For the text-containing cell, return its midpoint in (X, Y) coordinate format. 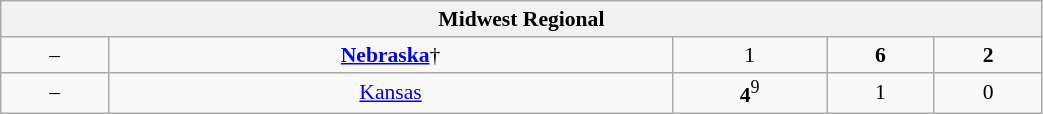
2 (988, 55)
Midwest Regional (522, 19)
Kansas (390, 92)
49 (750, 92)
Nebraska† (390, 55)
6 (881, 55)
0 (988, 92)
